Return [x, y] of the center of cell containing provided text 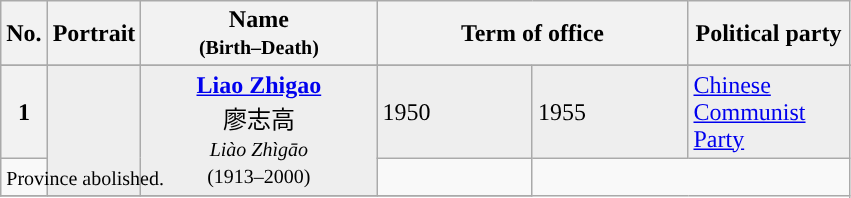
1 [24, 112]
Province abolished. [267, 177]
Liao Zhigao廖志高Liào Zhìgāo(1913–2000) [259, 131]
Chinese Communist Party [768, 112]
1955 [610, 112]
No. [24, 34]
Name(Birth–Death) [259, 34]
Term of office [532, 34]
1950 [455, 112]
Portrait [94, 34]
Political party [768, 34]
